Capture the cell that displays the provided text and extract its (X, Y) central coordinate. 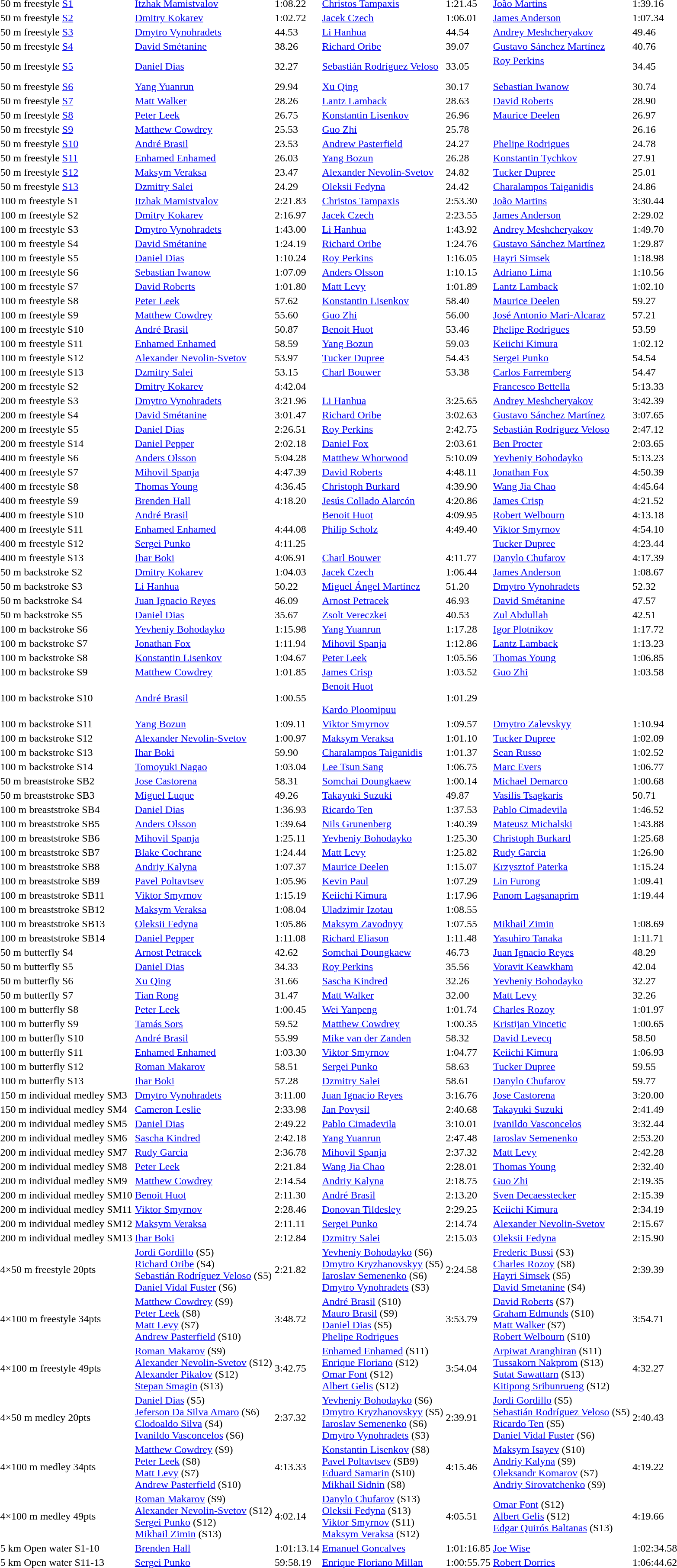
2:12.84 (297, 1238)
Benoit HuotKardo Ploomipuu (382, 698)
28.26 (297, 101)
Ben Procter (561, 443)
Ivanildo Vasconcelos (561, 1124)
1:07.37 (297, 867)
Zul Abdullah (561, 615)
Nils Grunenberg (382, 824)
Jan Povysil (382, 1109)
24.42 (468, 186)
1:05.96 (297, 881)
2:14.74 (468, 1224)
André Brasil (S10)Mauro Brasil (S9)Daniel Dias (S5)Phelipe Rodrigues (382, 1319)
Donovan Tildesley (382, 1209)
Itzhak Mamistvalov (203, 201)
1:06.01 (468, 18)
4:02.14 (297, 1516)
35.56 (468, 967)
2:21.83 (297, 201)
32.26 (468, 981)
29.94 (297, 87)
4:49.40 (468, 529)
4:13.33 (297, 1467)
2:42.18 (297, 1138)
3:01.47 (297, 415)
Jesús Collado Alarcón (382, 501)
Danylo Chufarov (S13)Oleksii Fedyna (S13)Viktor Smyrnov (S11)Maksym Veraksa (S12) (382, 1516)
Miguel Luque (203, 795)
46.09 (297, 601)
2:26.51 (297, 429)
1:01.10 (468, 738)
1:15.07 (468, 867)
2:40.68 (468, 1109)
1:01:13.14 (297, 1548)
1:01.37 (468, 752)
1:00.14 (468, 781)
2:14.54 (297, 1181)
58.51 (297, 1067)
Jordi Gordillo (S5)Richard Oribe (S4)Sebastián Rodríguez Veloso (S5)Daniel Vidal Fuster (S6) (203, 1269)
4:05.51 (468, 1516)
4:47.39 (297, 472)
1:00.45 (297, 1009)
Cameron Leslie (203, 1109)
1:00.35 (468, 1024)
28.63 (468, 101)
1:04.77 (468, 1052)
Charles Rozoy (561, 1009)
2:11.30 (297, 1195)
25.53 (297, 129)
1:12.86 (468, 643)
Mike van der Zanden (382, 1038)
Tomoyuki Nagao (203, 767)
56.00 (468, 315)
24.82 (468, 172)
Enhamed Enhamed (S11)Enrique Floriano (S12)Omar Font (S12)Albert Gelis (S12) (382, 1368)
24.29 (297, 186)
54.43 (468, 358)
Igor Plotnikov (561, 629)
Marc Evers (561, 767)
49.26 (297, 795)
1:09.11 (297, 724)
Kevin Paul (382, 881)
1:01.74 (468, 1009)
Christos Tampaxis (382, 201)
25.78 (468, 129)
2:47.48 (468, 1138)
55.60 (297, 315)
1:03.52 (468, 672)
Frederic Bussi (S3)Charles Rozoy (S8)Hayri Simsek (S5)David Smetanine (S4) (561, 1269)
Pavel Poltavtsev (203, 881)
2:13.20 (468, 1195)
2:02.18 (297, 443)
46.93 (468, 601)
40.53 (468, 615)
58.61 (468, 1081)
23.53 (297, 144)
44.53 (297, 32)
Uladzimir Izotau (382, 909)
4:15.46 (468, 1467)
Roman Makarov (203, 1067)
Vasilis Tsagkaris (561, 795)
1:43.00 (297, 229)
59.90 (297, 752)
José Antonio Mari-Alcaraz (561, 315)
David Roberts (S7)Graham Edmunds (S10)Matt Walker (S7)Robert Welbourn (S10) (561, 1319)
4:44.08 (297, 529)
58.32 (468, 1038)
1:04.03 (297, 572)
1:17.96 (468, 895)
1:00.55 (297, 698)
26.28 (468, 158)
53.15 (297, 372)
2:33.98 (297, 1109)
1:07.55 (468, 924)
1:06.75 (468, 767)
Roman Makarov (S9)Alexander Nevolin-Svetov (S12)Alexander Pikalov (S12)Stepan Smagin (S13) (203, 1368)
1:39.64 (297, 824)
39.07 (468, 46)
38.26 (297, 46)
26.96 (468, 115)
31.66 (297, 981)
Maksym Isayev (S10)Andriy Kalyna (S9)Oleksandr Komarov (S7)Andriy Sirovatchenko (S9) (561, 1467)
Kristijan Vincetic (561, 1024)
2:53.30 (468, 201)
Daniel Dias (S5)Jeferson Da Silva Amaro (S6)Clodoaldo Silva (S4)Ivanildo Vasconcelos (S6) (203, 1417)
Krzysztof Paterka (561, 867)
1:08.04 (297, 909)
23.47 (297, 172)
3:54.04 (468, 1368)
Roman Makarov (S9)Alexander Nevolin-Svetov (S12)Sergei Punko (S12)Mikhail Zimin (S13) (203, 1516)
59.52 (297, 1024)
4:11.25 (297, 543)
26.75 (297, 115)
Maksym Zavodnyy (382, 924)
Adriano Lima (561, 272)
3:11.00 (297, 1095)
2:28.46 (297, 1209)
4:39.90 (468, 486)
3:16.76 (468, 1095)
53.38 (468, 372)
1:37.53 (468, 810)
Wei Yanpeng (382, 1009)
4:11.77 (468, 558)
49.87 (468, 795)
1:01.89 (468, 286)
1:04.67 (297, 658)
2:03.61 (468, 443)
Philip Scholz (382, 529)
Hayri Simsek (561, 258)
2:42.75 (468, 429)
34.33 (297, 967)
4:18.20 (297, 501)
Ricardo Ten (382, 810)
1:24.19 (297, 244)
32.00 (468, 995)
1:01.29 (468, 698)
Panom Lagsanaprim (561, 895)
26.03 (297, 158)
58.59 (297, 344)
1:08.55 (468, 909)
Voravit Keawkham (561, 967)
1:09.57 (468, 724)
5:10.09 (468, 458)
1:06.44 (468, 572)
1:25.30 (468, 838)
53.46 (468, 329)
1:02.72 (297, 18)
4:06.91 (297, 558)
1:25.82 (468, 852)
1:01.80 (297, 286)
57.62 (297, 301)
50.87 (297, 329)
2:49.22 (297, 1124)
1:36.93 (297, 810)
Tamás Sors (203, 1024)
1:07.29 (468, 881)
Mateusz Michalski (561, 824)
1:10.24 (297, 258)
24.27 (468, 144)
Carlos Farremberg (561, 372)
Daniel Fox (382, 443)
30.17 (468, 87)
Jordi Gordillo (S5)Sebastián Rodríguez Veloso (S5)Ricardo Ten (S5)Daniel Vidal Fuster (S6) (561, 1417)
2:18.75 (468, 1181)
Sven Decaesstecker (561, 1195)
1:24.44 (297, 852)
3:42.75 (297, 1368)
Richard Eliason (382, 938)
David Levecq (561, 1038)
3:25.65 (468, 401)
Michael Demarco (561, 781)
2:21.84 (297, 1166)
1:24.76 (468, 244)
51.20 (468, 586)
3:53.79 (468, 1319)
35.67 (297, 615)
2:24.58 (468, 1269)
31.47 (297, 995)
Konstantin Tychkov (561, 158)
Joe Wise (561, 1548)
1:40.39 (468, 824)
Tian Rong (203, 995)
João Martins (561, 201)
Francesco Bettella (561, 386)
2:39.91 (468, 1417)
3:10.01 (468, 1124)
Arpiwat Aranghiran (S11)Tussakorn Nakprom (S13)Sutat Sawattarn (S13)Kitipong Sribunrueng (S12) (561, 1368)
1:01.85 (297, 672)
57.28 (297, 1081)
4:42.04 (297, 386)
44.54 (468, 32)
55.99 (297, 1038)
53.97 (297, 358)
1:15.98 (297, 629)
Dmytro Zalevskyy (561, 724)
1:10.15 (468, 272)
Mikhail Zimin (561, 924)
Andrew Pasterfield (382, 144)
50.22 (297, 586)
33.05 (468, 67)
2:15.03 (468, 1238)
5:04.28 (297, 458)
Omar Font (S12)Albert Gelis (S12)Edgar Quirós Baltanas (S13) (561, 1516)
4:36.45 (297, 486)
Zsolt Vereczkei (382, 615)
1:00.97 (297, 738)
Robert Welbourn (561, 515)
Sean Russo (561, 752)
2:29.25 (468, 1209)
2:11.11 (297, 1224)
46.73 (468, 952)
2:21.82 (297, 1269)
Emanuel Goncalves (382, 1548)
58.63 (468, 1067)
1:11.48 (468, 938)
3:02.63 (468, 415)
4:20.86 (468, 501)
2:28.01 (468, 1166)
1:03.04 (297, 767)
1:05.86 (297, 924)
1:16.05 (468, 258)
1:25.11 (297, 838)
32.27 (297, 67)
58.31 (297, 781)
Miguel Ángel Martínez (382, 586)
Yasuhiro Tanaka (561, 938)
1:43.92 (468, 229)
3:21.96 (297, 401)
Blake Cochrane (203, 852)
1:03.30 (297, 1052)
Lin Furong (561, 881)
Konstantin Lisenkov (S8)Pavel Poltavtsev (SB9)Eduard Samarin (S10)Mikhail Sidnin (S8) (382, 1467)
1:15.19 (297, 895)
1:05.56 (468, 658)
Matthew Whorwood (382, 458)
4:09.95 (468, 515)
1:11.08 (297, 938)
2:36.78 (297, 1152)
58.40 (468, 301)
59.03 (468, 344)
Iaroslav Semenenko (561, 1138)
2:16.97 (297, 215)
1:11.94 (297, 643)
3:48.72 (297, 1319)
1:17.28 (468, 629)
1:07.09 (297, 272)
4:48.11 (468, 472)
Lee Tsun Sang (382, 767)
1:01:16.85 (468, 1548)
42.62 (297, 952)
2:23.55 (468, 215)
